Scan for the cell matching the given text and deliver its [X, Y] coordinate at center. 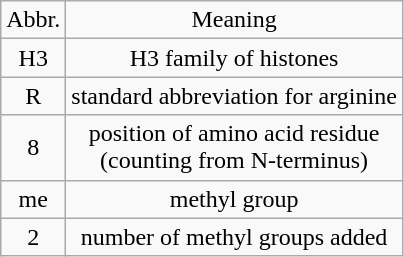
8 [34, 148]
methyl group [234, 199]
R [34, 96]
position of amino acid residue(counting from N-terminus) [234, 148]
H3 family of histones [234, 58]
number of methyl groups added [234, 237]
Abbr. [34, 20]
Meaning [234, 20]
me [34, 199]
standard abbreviation for arginine [234, 96]
2 [34, 237]
H3 [34, 58]
